Provide the (x, y) coordinate of the cell's center where the given text is located.  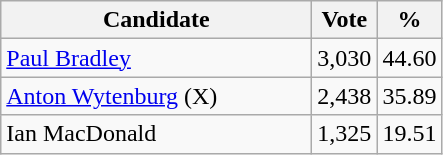
% (410, 20)
44.60 (410, 58)
Anton Wytenburg (X) (156, 96)
3,030 (344, 58)
Ian MacDonald (156, 134)
35.89 (410, 96)
Vote (344, 20)
19.51 (410, 134)
1,325 (344, 134)
Candidate (156, 20)
Paul Bradley (156, 58)
2,438 (344, 96)
